Detect which cell encompasses the target text, then output its (X, Y) center coordinate. 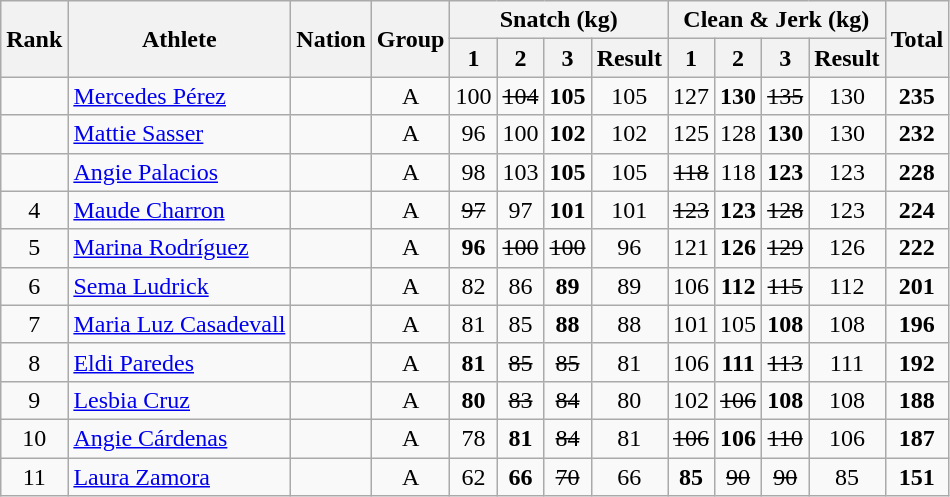
Marina Rodríguez (180, 248)
Mercedes Pérez (180, 96)
Snatch (kg) (559, 20)
196 (917, 324)
Laura Zamora (180, 477)
83 (520, 400)
135 (786, 96)
Eldi Paredes (180, 362)
Maude Charron (180, 210)
201 (917, 286)
113 (786, 362)
Angie Palacios (180, 172)
121 (692, 248)
129 (786, 248)
125 (692, 134)
224 (917, 210)
7 (34, 324)
98 (474, 172)
103 (520, 172)
104 (520, 96)
188 (917, 400)
Angie Cárdenas (180, 438)
Clean & Jerk (kg) (777, 20)
127 (692, 96)
Mattie Sasser (180, 134)
Maria Luz Casadevall (180, 324)
82 (474, 286)
192 (917, 362)
232 (917, 134)
110 (786, 438)
10 (34, 438)
115 (786, 286)
Nation (331, 39)
187 (917, 438)
62 (474, 477)
Sema Ludrick (180, 286)
78 (474, 438)
8 (34, 362)
4 (34, 210)
235 (917, 96)
Rank (34, 39)
6 (34, 286)
Athlete (180, 39)
222 (917, 248)
70 (568, 477)
9 (34, 400)
11 (34, 477)
Total (917, 39)
228 (917, 172)
151 (917, 477)
5 (34, 248)
Group (410, 39)
Lesbia Cruz (180, 400)
86 (520, 286)
